Pinpoint the cell where the given text exists, returning its [x, y] midpoint coordinate. 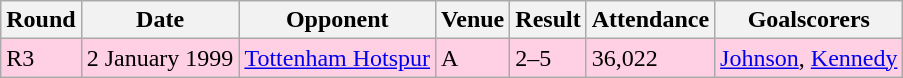
Tottenham Hotspur [338, 58]
Opponent [338, 20]
Date [160, 20]
2–5 [548, 58]
A [473, 58]
Round [41, 20]
2 January 1999 [160, 58]
Johnson, Kennedy [809, 58]
Result [548, 20]
Goalscorers [809, 20]
R3 [41, 58]
Attendance [650, 20]
36,022 [650, 58]
Venue [473, 20]
